Extract the [x, y] coordinate from the center of the cell holding the provided text.  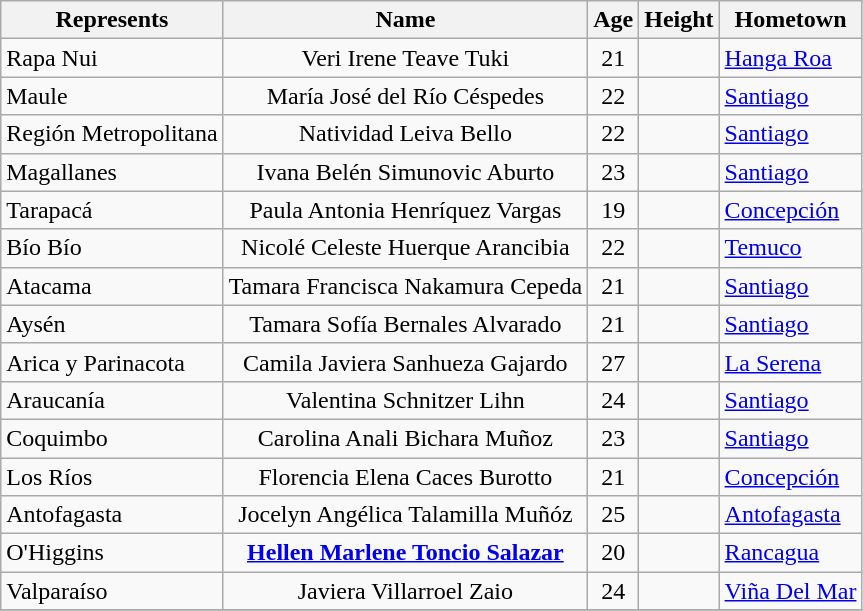
20 [614, 553]
Veri Irene Teave Tuki [406, 58]
Magallanes [112, 172]
27 [614, 362]
Tarapacá [112, 210]
Represents [112, 20]
Age [614, 20]
Rapa Nui [112, 58]
Natividad Leiva Bello [406, 134]
Región Metropolitana [112, 134]
Arica y Parinacota [112, 362]
Height [679, 20]
Valentina Schnitzer Lihn [406, 400]
Tamara Sofía Bernales Alvarado [406, 324]
Carolina Anali Bichara Muñoz [406, 438]
Atacama [112, 286]
Valparaíso [112, 591]
Los Ríos [112, 477]
La Serena [790, 362]
25 [614, 515]
Coquimbo [112, 438]
Rancagua [790, 553]
Camila Javiera Sanhueza Gajardo [406, 362]
Hellen Marlene Toncio Salazar [406, 553]
Viña Del Mar [790, 591]
Name [406, 20]
Hanga Roa [790, 58]
O'Higgins [112, 553]
Ivana Belén Simunovic Aburto [406, 172]
Temuco [790, 248]
Javiera Villarroel Zaio [406, 591]
Aysén [112, 324]
Paula Antonia Henríquez Vargas [406, 210]
Tamara Francisca Nakamura Cepeda [406, 286]
Maule [112, 96]
19 [614, 210]
Nicolé Celeste Huerque Arancibia [406, 248]
Hometown [790, 20]
María José del Río Céspedes [406, 96]
Florencia Elena Caces Burotto [406, 477]
Bío Bío [112, 248]
Araucanía [112, 400]
Jocelyn Angélica Talamilla Muñóz [406, 515]
